Locate the cell with the specified text and output its (x, y) center coordinate. 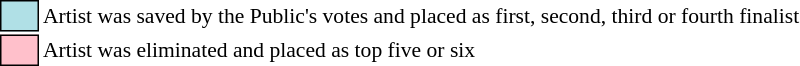
Artist was eliminated and placed as top five or six (420, 50)
Artist was saved by the Public's votes and placed as first, second, third or fourth finalist (420, 16)
